Extract the [x, y] coordinate from the center of the cell holding the provided text.  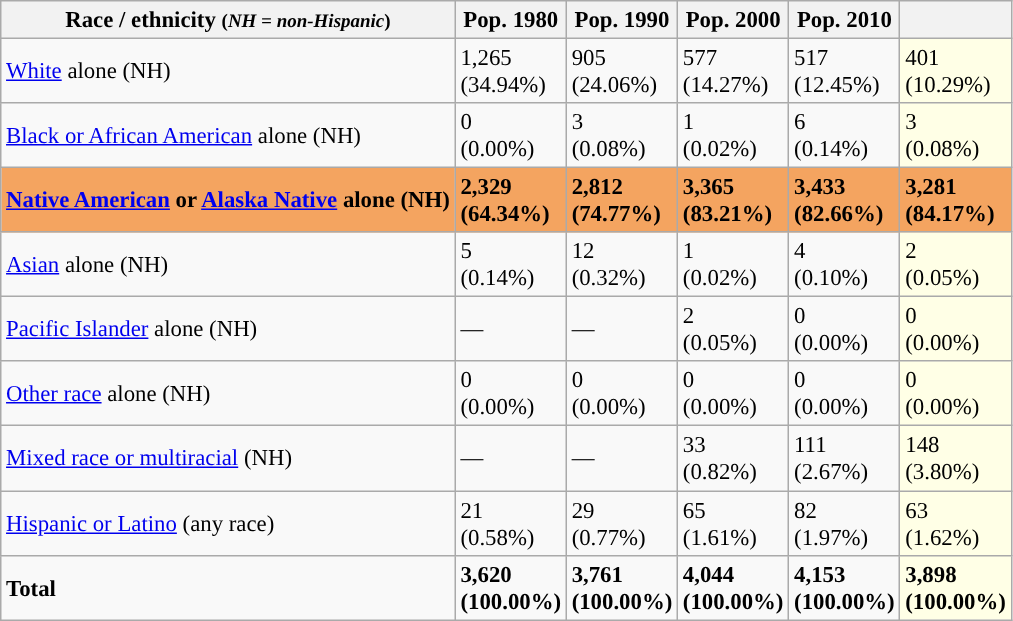
517(12.45%) [844, 72]
21(0.58%) [510, 524]
29(0.77%) [622, 524]
Pop. 1990 [622, 20]
4(0.10%) [844, 264]
2,329(64.34%) [510, 200]
148(3.80%) [956, 458]
Native American or Alaska Native alone (NH) [228, 200]
4,044(100.00%) [734, 588]
Black or African American alone (NH) [228, 136]
905(24.06%) [622, 72]
6(0.14%) [844, 136]
Race / ethnicity (NH = non-Hispanic) [228, 20]
White alone (NH) [228, 72]
401(10.29%) [956, 72]
5(0.14%) [510, 264]
Other race alone (NH) [228, 394]
3,898(100.00%) [956, 588]
3,620(100.00%) [510, 588]
12(0.32%) [622, 264]
Pacific Islander alone (NH) [228, 330]
Pop. 2000 [734, 20]
3,433(82.66%) [844, 200]
111(2.67%) [844, 458]
33(0.82%) [734, 458]
65(1.61%) [734, 524]
Hispanic or Latino (any race) [228, 524]
Asian alone (NH) [228, 264]
Pop. 1980 [510, 20]
3,365(83.21%) [734, 200]
2,812(74.77%) [622, 200]
Total [228, 588]
Mixed race or multiracial (NH) [228, 458]
63(1.62%) [956, 524]
3,761(100.00%) [622, 588]
Pop. 2010 [844, 20]
3,281(84.17%) [956, 200]
82(1.97%) [844, 524]
1,265(34.94%) [510, 72]
577(14.27%) [734, 72]
4,153(100.00%) [844, 588]
